Extract the [X, Y] coordinate from the center of the cell holding the provided text.  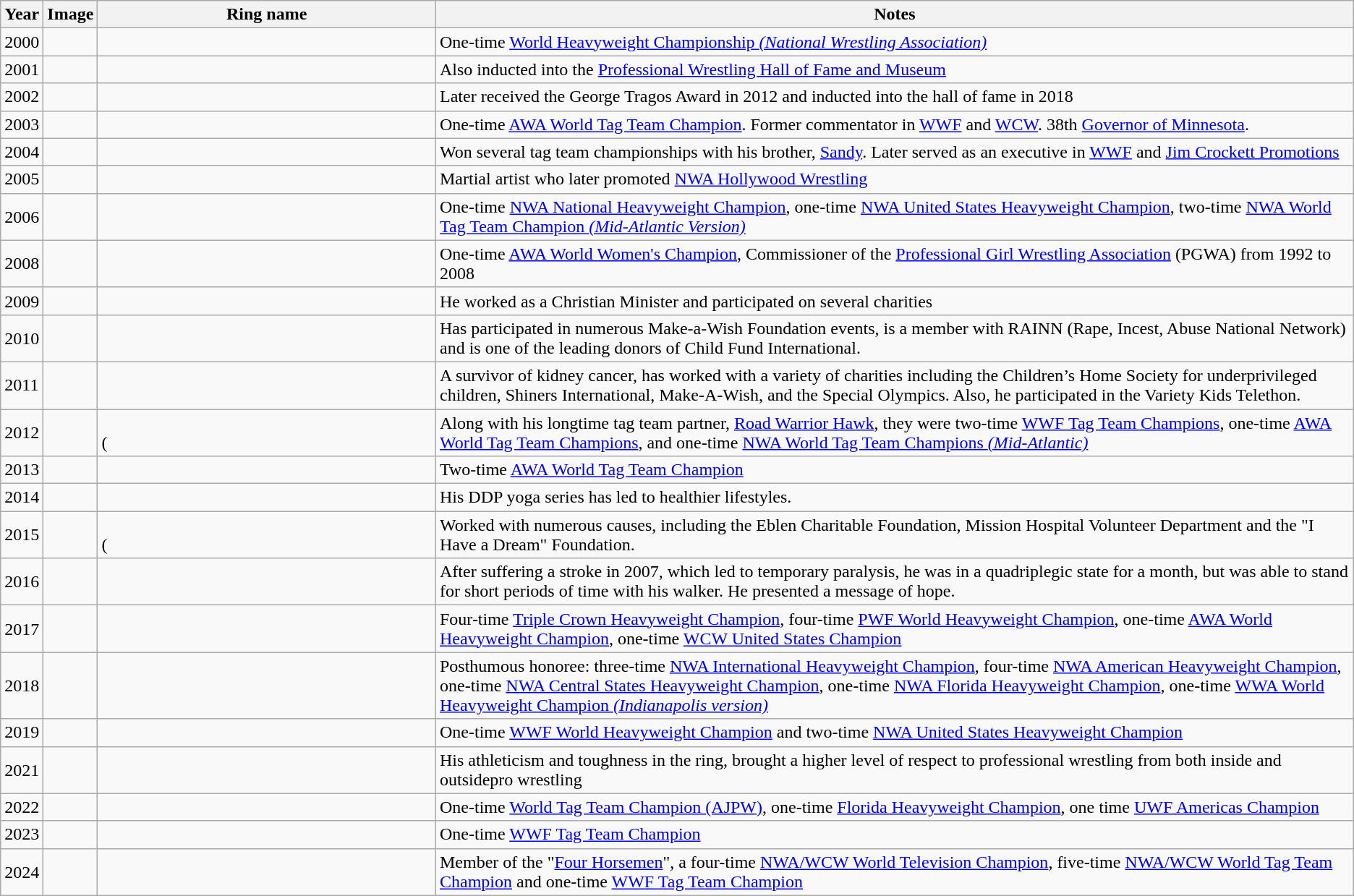
2001 [22, 69]
One-time AWA World Women's Champion, Commissioner of the Professional Girl Wrestling Association (PGWA) from 1992 to 2008 [894, 263]
Won several tag team championships with his brother, Sandy. Later served as an executive in WWF and Jim Crockett Promotions [894, 152]
2018 [22, 686]
One-time WWF World Heavyweight Champion and two-time NWA United States Heavyweight Champion [894, 733]
One-time WWF Tag Team Champion [894, 835]
2017 [22, 629]
One-time World Tag Team Champion (AJPW), one-time Florida Heavyweight Champion, one time UWF Americas Champion [894, 807]
2006 [22, 217]
2014 [22, 498]
Ring name [267, 14]
2023 [22, 835]
Later received the George Tragos Award in 2012 and inducted into the hall of fame in 2018 [894, 97]
Worked with numerous causes, including the Eblen Charitable Foundation, Mission Hospital Volunteer Department and the "I Have a Dream" Foundation. [894, 535]
Year [22, 14]
Image [71, 14]
2024 [22, 872]
2005 [22, 179]
2003 [22, 124]
One-time AWA World Tag Team Champion. Former commentator in WWF and WCW. 38th Governor of Minnesota. [894, 124]
2011 [22, 385]
Notes [894, 14]
2015 [22, 535]
Two-time AWA World Tag Team Champion [894, 470]
2009 [22, 301]
2002 [22, 97]
2012 [22, 432]
2010 [22, 338]
One-time World Heavyweight Championship (National Wrestling Association) [894, 42]
Also inducted into the Professional Wrestling Hall of Fame and Museum [894, 69]
2016 [22, 581]
2021 [22, 769]
2013 [22, 470]
2004 [22, 152]
2022 [22, 807]
His athleticism and toughness in the ring, brought a higher level of respect to professional wrestling from both inside and outsidepro wrestling [894, 769]
2019 [22, 733]
2000 [22, 42]
Martial artist who later promoted NWA Hollywood Wrestling [894, 179]
His DDP yoga series has led to healthier lifestyles. [894, 498]
2008 [22, 263]
He worked as a Christian Minister and participated on several charities [894, 301]
